Pinpoint the cell where the given text exists, returning its [x, y] midpoint coordinate. 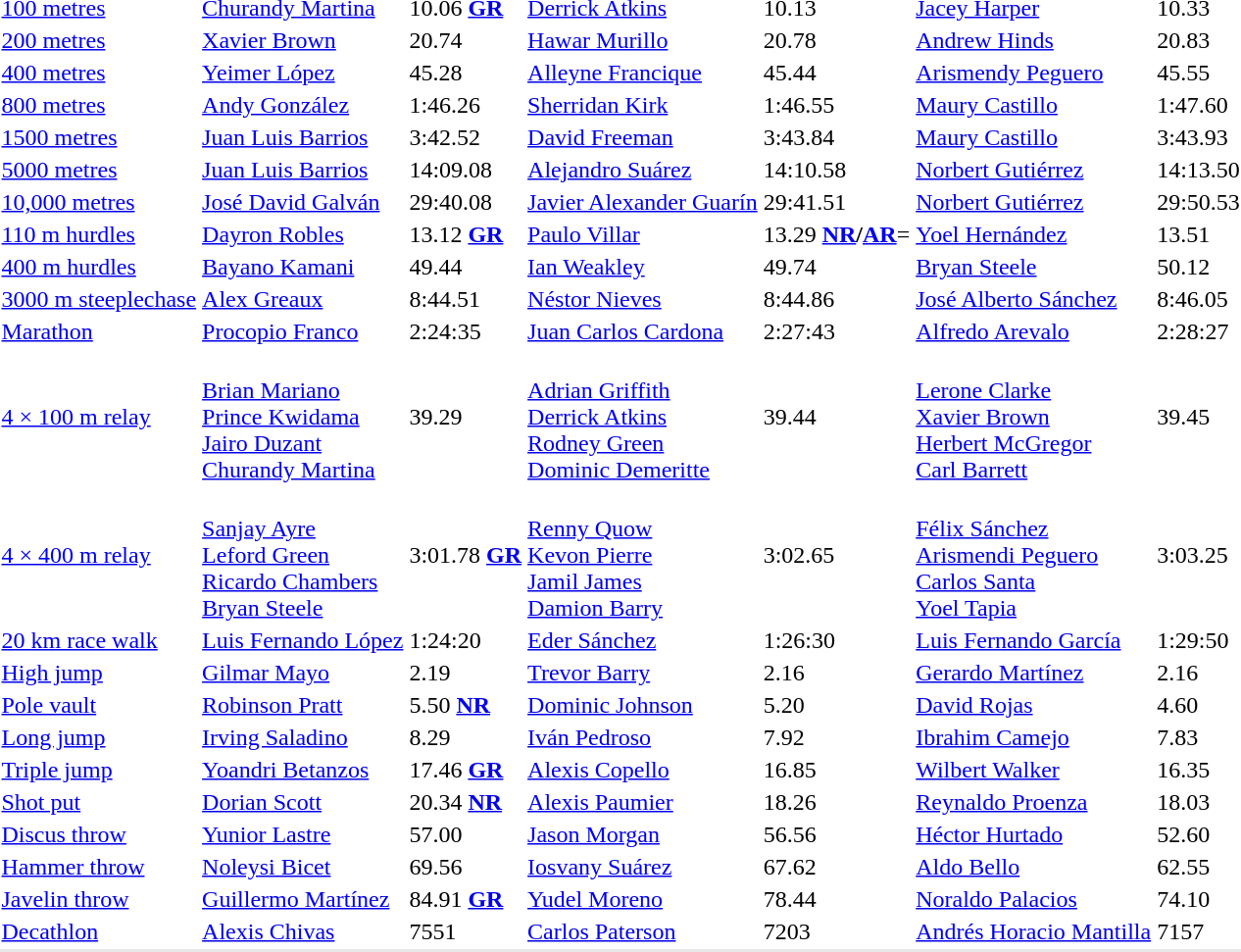
Dominic Johnson [643, 705]
20 km race walk [99, 640]
Héctor Hurtado [1033, 834]
Noleysi Bicet [303, 867]
67.62 [837, 867]
Reynaldo Proenza [1033, 802]
José Alberto Sánchez [1033, 299]
José David Galván [303, 202]
3:42.52 [466, 137]
14:09.08 [466, 170]
Renny QuowKevon PierreJamil JamesDamion Barry [643, 555]
Marathon [99, 331]
Andrés Horacio Mantilla [1033, 931]
Alex Greaux [303, 299]
High jump [99, 673]
49.44 [466, 267]
7551 [466, 931]
14:10.58 [837, 170]
20.34 NR [466, 802]
Long jump [99, 737]
Adrian GriffithDerrick AtkinsRodney GreenDominic Demeritte [643, 417]
3:02.65 [837, 555]
Javelin throw [99, 899]
Wilbert Walker [1033, 770]
Trevor Barry [643, 673]
Bayano Kamani [303, 267]
Decathlon [99, 931]
Alexis Copello [643, 770]
2:27:43 [837, 331]
Andy González [303, 105]
45.44 [837, 73]
200 metres [99, 40]
Lerone ClarkeXavier BrownHerbert McGregorCarl Barrett [1033, 417]
Brian MarianoPrince KwidamaJairo DuzantChurandy Martina [303, 417]
Carlos Paterson [643, 931]
Aldo Bello [1033, 867]
David Freeman [643, 137]
Yoel Hernández [1033, 234]
7.92 [837, 737]
69.56 [466, 867]
Alexis Paumier [643, 802]
Noraldo Palacios [1033, 899]
29:41.51 [837, 202]
Alleyne Francique [643, 73]
Félix SánchezArismendi PegueroCarlos SantaYoel Tapia [1033, 555]
13.29 NR/AR= [837, 234]
Luis Fernando López [303, 640]
800 metres [99, 105]
David Rojas [1033, 705]
Dayron Robles [303, 234]
18.26 [837, 802]
1500 metres [99, 137]
Xavier Brown [303, 40]
3:43.84 [837, 137]
Hammer throw [99, 867]
Irving Saladino [303, 737]
1:46.55 [837, 105]
39.29 [466, 417]
Iosvany Suárez [643, 867]
Javier Alexander Guarín [643, 202]
Paulo Villar [643, 234]
7203 [837, 931]
Procopio Franco [303, 331]
Néstor Nieves [643, 299]
Sanjay AyreLeford GreenRicardo ChambersBryan Steele [303, 555]
10,000 metres [99, 202]
110 m hurdles [99, 234]
Arismendy Peguero [1033, 73]
29:40.08 [466, 202]
5.20 [837, 705]
Gerardo Martínez [1033, 673]
Ibrahim Camejo [1033, 737]
2.16 [837, 673]
17.46 GR [466, 770]
Luis Fernando García [1033, 640]
8:44.51 [466, 299]
Hawar Murillo [643, 40]
49.74 [837, 267]
78.44 [837, 899]
Gilmar Mayo [303, 673]
4 × 100 m relay [99, 417]
Yoandri Betanzos [303, 770]
13.12 GR [466, 234]
Shot put [99, 802]
8.29 [466, 737]
4 × 400 m relay [99, 555]
Sherridan Kirk [643, 105]
2:24:35 [466, 331]
Robinson Pratt [303, 705]
1:26:30 [837, 640]
Triple jump [99, 770]
Yunior Lastre [303, 834]
45.28 [466, 73]
Alexis Chivas [303, 931]
56.56 [837, 834]
Alfredo Arevalo [1033, 331]
Ian Weakley [643, 267]
Guillermo Martínez [303, 899]
Pole vault [99, 705]
20.78 [837, 40]
Andrew Hinds [1033, 40]
8:44.86 [837, 299]
Yudel Moreno [643, 899]
400 m hurdles [99, 267]
Discus throw [99, 834]
5.50 NR [466, 705]
5000 metres [99, 170]
Eder Sánchez [643, 640]
Iván Pedroso [643, 737]
Yeimer López [303, 73]
57.00 [466, 834]
3:01.78 GR [466, 555]
1:24:20 [466, 640]
Dorian Scott [303, 802]
16.85 [837, 770]
Alejandro Suárez [643, 170]
39.44 [837, 417]
Jason Morgan [643, 834]
3000 m steeplechase [99, 299]
84.91 GR [466, 899]
2.19 [466, 673]
Bryan Steele [1033, 267]
1:46.26 [466, 105]
20.74 [466, 40]
Juan Carlos Cardona [643, 331]
400 metres [99, 73]
